Scan for the cell matching the given text and deliver its [x, y] coordinate at center. 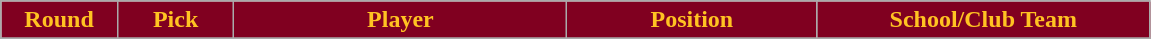
Player [400, 20]
School/Club Team [984, 20]
Round [60, 20]
Pick [176, 20]
Position [692, 20]
